Capture the cell that displays the provided text and extract its [x, y] central coordinate. 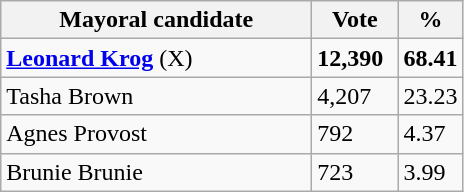
Mayoral candidate [156, 20]
723 [355, 172]
12,390 [355, 58]
Leonard Krog (X) [156, 58]
23.23 [430, 96]
Brunie Brunie [156, 172]
Tasha Brown [156, 96]
68.41 [430, 58]
Vote [355, 20]
Agnes Provost [156, 134]
% [430, 20]
4,207 [355, 96]
3.99 [430, 172]
792 [355, 134]
4.37 [430, 134]
